Capture the cell that displays the provided text and extract its (X, Y) central coordinate. 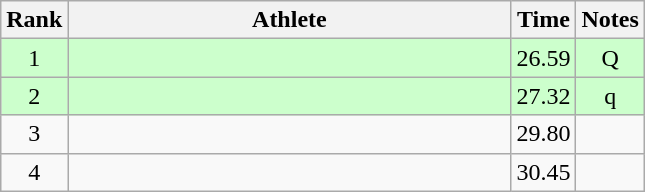
Rank (34, 20)
4 (34, 172)
1 (34, 58)
Athlete (290, 20)
27.32 (544, 96)
30.45 (544, 172)
Notes (610, 20)
q (610, 96)
29.80 (544, 134)
2 (34, 96)
3 (34, 134)
Q (610, 58)
Time (544, 20)
26.59 (544, 58)
